For the text-containing cell, return its midpoint in (X, Y) coordinate format. 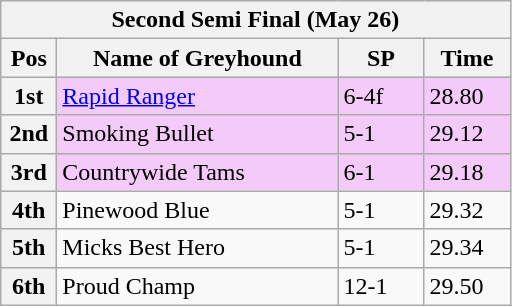
29.12 (467, 134)
29.50 (467, 286)
12-1 (381, 286)
6-4f (381, 96)
29.34 (467, 248)
Pinewood Blue (198, 210)
28.80 (467, 96)
Proud Champ (198, 286)
2nd (29, 134)
29.18 (467, 172)
4th (29, 210)
29.32 (467, 210)
6-1 (381, 172)
Time (467, 58)
5th (29, 248)
Countrywide Tams (198, 172)
1st (29, 96)
6th (29, 286)
Name of Greyhound (198, 58)
Rapid Ranger (198, 96)
Micks Best Hero (198, 248)
Second Semi Final (May 26) (256, 20)
Pos (29, 58)
Smoking Bullet (198, 134)
SP (381, 58)
3rd (29, 172)
